For the text-containing cell, return its midpoint in (x, y) coordinate format. 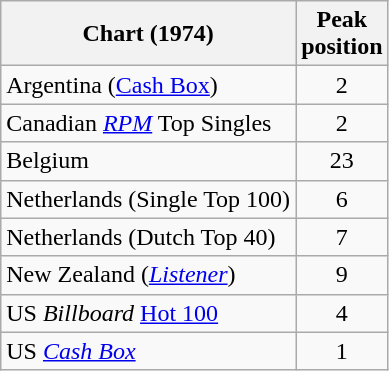
New Zealand (Listener) (148, 275)
Belgium (148, 161)
9 (342, 275)
US Billboard Hot 100 (148, 313)
Netherlands (Single Top 100) (148, 199)
7 (342, 237)
Peakposition (342, 34)
US Cash Box (148, 351)
4 (342, 313)
23 (342, 161)
1 (342, 351)
Chart (1974) (148, 34)
Canadian RPM Top Singles (148, 123)
Netherlands (Dutch Top 40) (148, 237)
6 (342, 199)
Argentina (Cash Box) (148, 85)
